Return (x, y) of the center of cell containing provided text 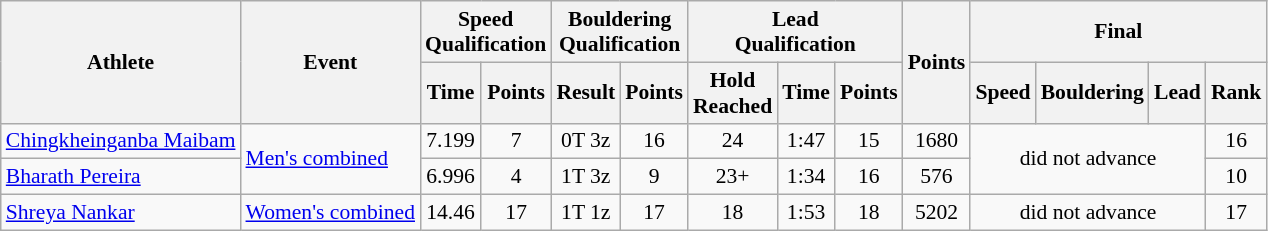
Men's combined (330, 158)
Bouldering (1092, 92)
1680 (937, 141)
0T 3z (586, 141)
9 (654, 177)
Athlete (121, 62)
Chingkheinganba Maibam (121, 141)
SpeedQualification (486, 32)
Women's combined (330, 213)
Shreya Nankar (121, 213)
4 (516, 177)
Bharath Pereira (121, 177)
Result (586, 92)
15 (869, 141)
HoldReached (732, 92)
1T 3z (586, 177)
24 (732, 141)
576 (937, 177)
Rank (1236, 92)
5202 (937, 213)
Event (330, 62)
Lead (1178, 92)
Speed (1002, 92)
1:47 (806, 141)
LeadQualification (796, 32)
1:34 (806, 177)
14.46 (450, 213)
23+ (732, 177)
6.996 (450, 177)
Final (1118, 32)
BoulderingQualification (620, 32)
1:53 (806, 213)
1T 1z (586, 213)
7 (516, 141)
7.199 (450, 141)
10 (1236, 177)
